Provide the [x, y] coordinate of the cell's center where the given text is located.  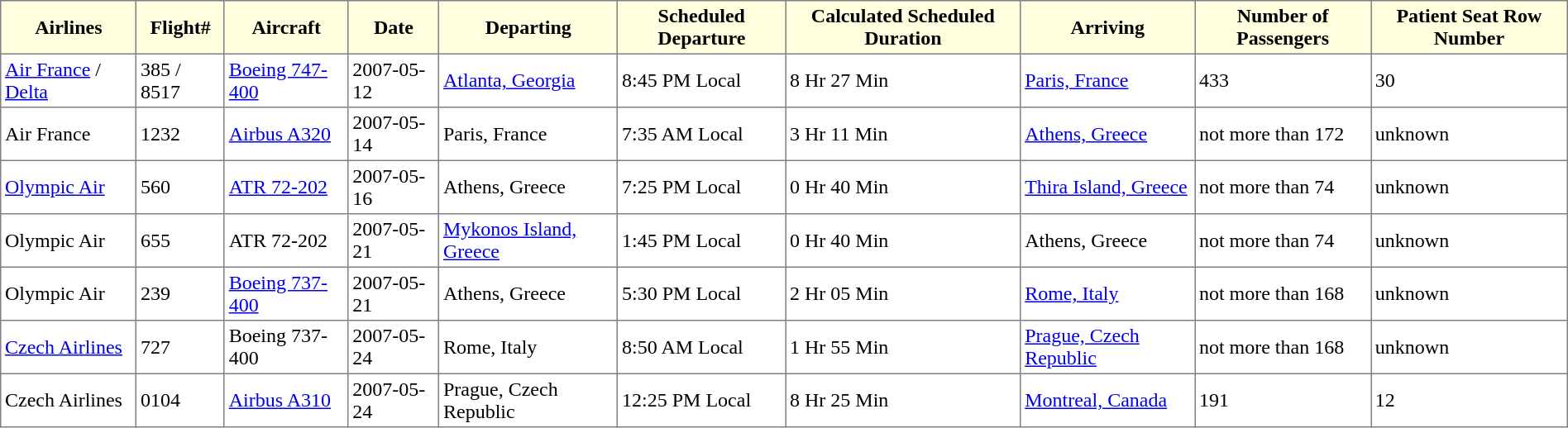
655 [180, 240]
Date [394, 27]
Atlanta, Georgia [528, 80]
Airlines [69, 27]
12:25 PM Local [701, 400]
Aircraft [286, 27]
7:25 PM Local [701, 187]
0104 [180, 400]
Patient Seat Row Number [1470, 27]
30 [1470, 80]
Number of Passengers [1284, 27]
not more than 172 [1284, 134]
Mykonos Island, Greece [528, 240]
2007-05-16 [394, 187]
Departing [528, 27]
Boeing 747-400 [286, 80]
1232 [180, 134]
8:45 PM Local [701, 80]
191 [1284, 400]
2007-05-14 [394, 134]
Air France / Delta [69, 80]
12 [1470, 400]
560 [180, 187]
5:30 PM Local [701, 293]
2 Hr 05 Min [903, 293]
8 Hr 25 Min [903, 400]
8:50 AM Local [701, 347]
Calculated Scheduled Duration [903, 27]
239 [180, 293]
385 / 8517 [180, 80]
Airbus A320 [286, 134]
3 Hr 11 Min [903, 134]
2007-05-12 [394, 80]
1 Hr 55 Min [903, 347]
Montreal, Canada [1108, 400]
8 Hr 27 Min [903, 80]
7:35 AM Local [701, 134]
Arriving [1108, 27]
Flight# [180, 27]
727 [180, 347]
Thira Island, Greece [1108, 187]
Air France [69, 134]
Airbus A310 [286, 400]
1:45 PM Local [701, 240]
433 [1284, 80]
Scheduled Departure [701, 27]
